Return the [X, Y] coordinate for the center point of the cell that contains the specified text.  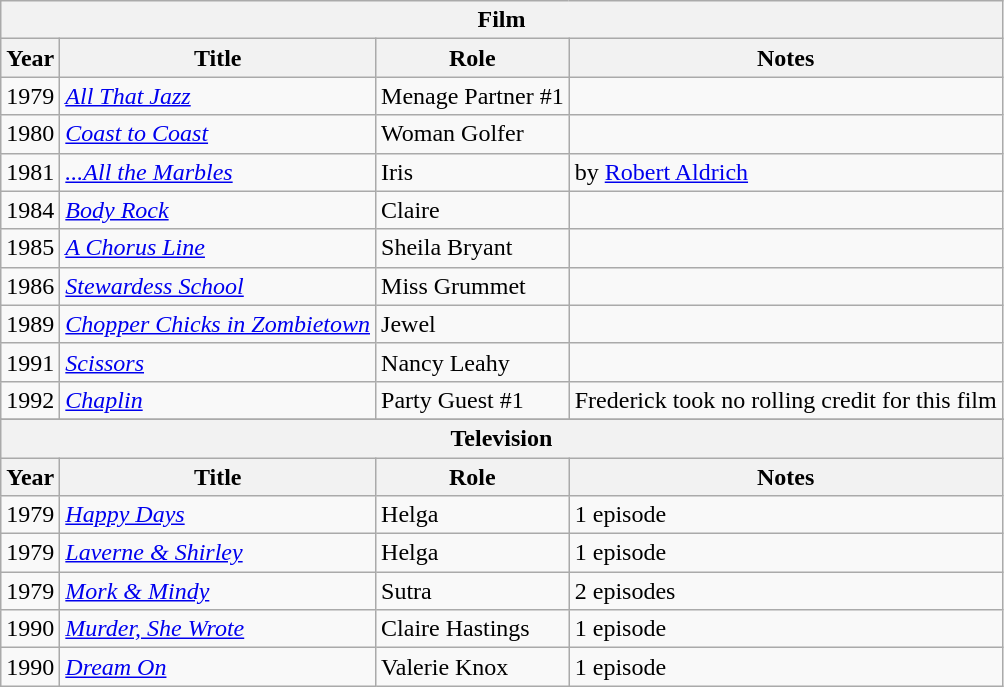
Stewardess School [218, 286]
Television [502, 438]
Murder, She Wrote [218, 629]
Woman Golfer [473, 134]
Valerie Knox [473, 667]
1986 [30, 286]
1980 [30, 134]
2 episodes [786, 591]
Chopper Chicks in Zombietown [218, 324]
A Chorus Line [218, 248]
Happy Days [218, 515]
Coast to Coast [218, 134]
1989 [30, 324]
Menage Partner #1 [473, 96]
1991 [30, 362]
Sutra [473, 591]
Dream On [218, 667]
1981 [30, 172]
1985 [30, 248]
Iris [473, 172]
Chaplin [218, 400]
by Robert Aldrich [786, 172]
Jewel [473, 324]
Party Guest #1 [473, 400]
Laverne & Shirley [218, 553]
1992 [30, 400]
All That Jazz [218, 96]
Body Rock [218, 210]
Miss Grummet [473, 286]
Claire Hastings [473, 629]
...All the Marbles [218, 172]
Sheila Bryant [473, 248]
Film [502, 20]
Nancy Leahy [473, 362]
Scissors [218, 362]
Frederick took no rolling credit for this film [786, 400]
1984 [30, 210]
Mork & Mindy [218, 591]
Claire [473, 210]
